Find where the given text appears and provide that cell's center as [X, Y] coordinate. 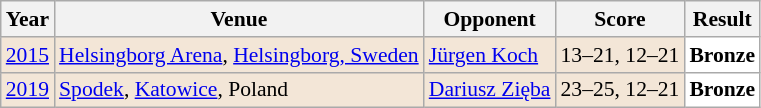
13–21, 12–21 [620, 55]
Jürgen Koch [490, 55]
Score [620, 19]
Spodek, Katowice, Poland [239, 90]
Venue [239, 19]
Helsingborg Arena, Helsingborg, Sweden [239, 55]
2019 [28, 90]
23–25, 12–21 [620, 90]
Opponent [490, 19]
Year [28, 19]
Dariusz Zięba [490, 90]
Result [722, 19]
2015 [28, 55]
